Determine the [X, Y] coordinate at the center of the cell enclosing the given text.  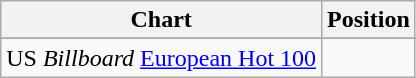
Position [369, 20]
US Billboard European Hot 100 [162, 58]
Chart [162, 20]
